Locate the cell with the specified text and output its (X, Y) center coordinate. 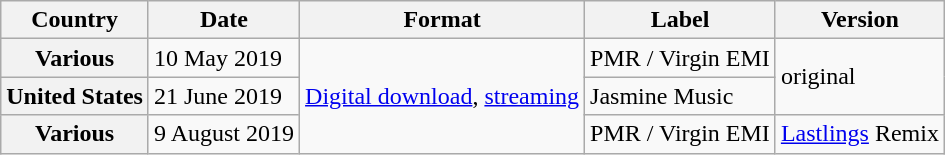
original (860, 77)
Jasmine Music (680, 96)
Format (442, 20)
Lastlings Remix (860, 134)
Country (75, 20)
Date (224, 20)
Version (860, 20)
United States (75, 96)
Label (680, 20)
10 May 2019 (224, 58)
21 June 2019 (224, 96)
Digital download, streaming (442, 96)
9 August 2019 (224, 134)
